Locate the cell with the specified text and output its [x, y] center coordinate. 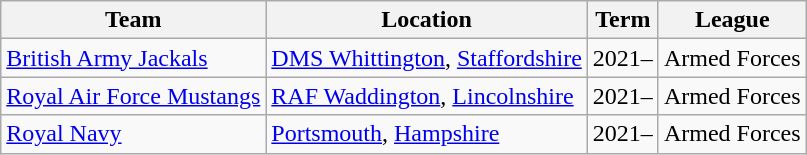
League [732, 20]
DMS Whittington, Staffordshire [427, 58]
RAF Waddington, Lincolnshire [427, 96]
Team [134, 20]
Royal Air Force Mustangs [134, 96]
Royal Navy [134, 134]
Location [427, 20]
British Army Jackals [134, 58]
Portsmouth, Hampshire [427, 134]
Term [622, 20]
